Return (x, y) of the center of cell containing provided text 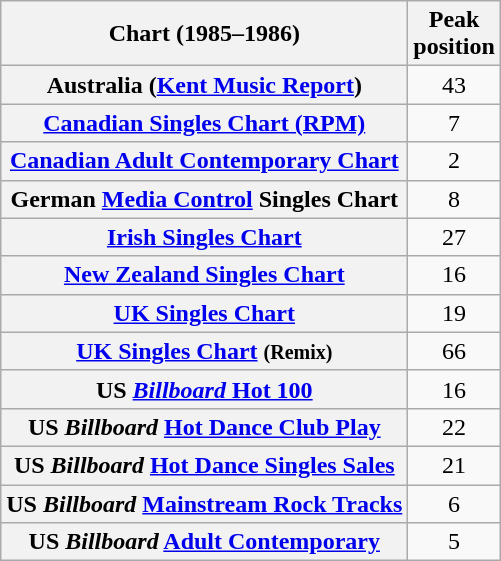
22 (454, 427)
Chart (1985–1986) (204, 34)
2 (454, 161)
5 (454, 542)
US Billboard Hot 100 (204, 389)
US Billboard Hot Dance Club Play (204, 427)
Australia (Kent Music Report) (204, 85)
US Billboard Hot Dance Singles Sales (204, 465)
8 (454, 199)
7 (454, 123)
6 (454, 503)
US Billboard Adult Contemporary (204, 542)
66 (454, 351)
21 (454, 465)
Peakposition (454, 34)
German Media Control Singles Chart (204, 199)
27 (454, 237)
Canadian Singles Chart (RPM) (204, 123)
UK Singles Chart (Remix) (204, 351)
19 (454, 313)
Canadian Adult Contemporary Chart (204, 161)
US Billboard Mainstream Rock Tracks (204, 503)
New Zealand Singles Chart (204, 275)
Irish Singles Chart (204, 237)
43 (454, 85)
UK Singles Chart (204, 313)
